From the cell containing the given text, extract its center point as [X, Y] coordinate. 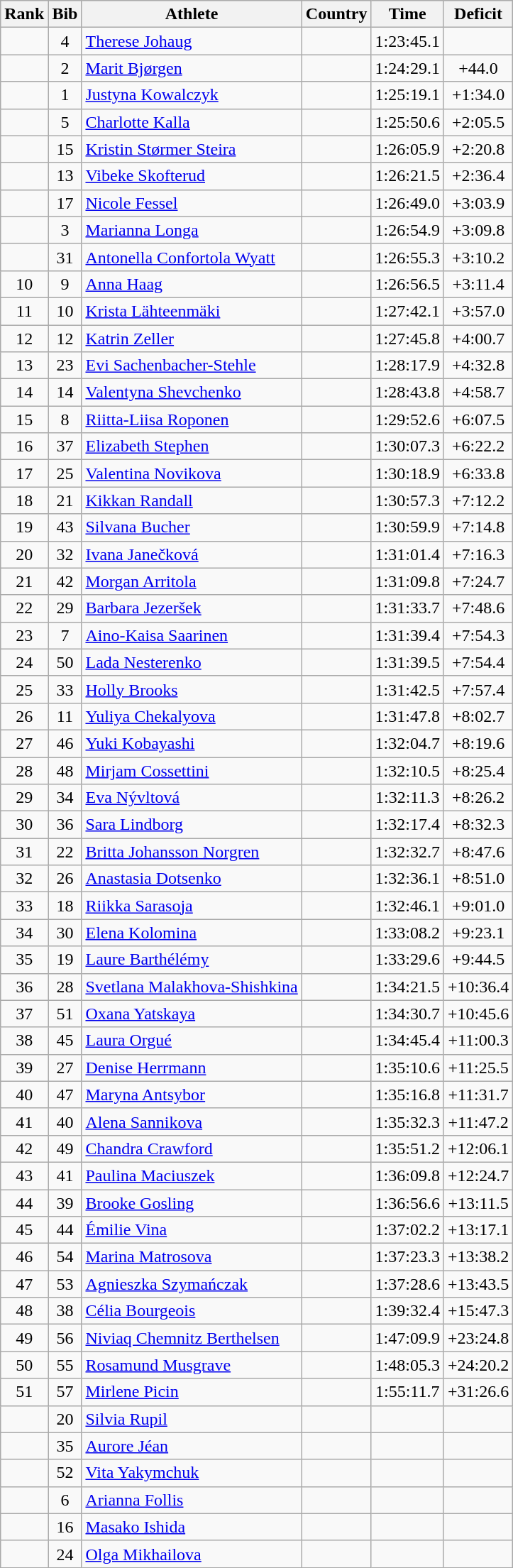
1:26:55.3 [407, 257]
1:30:18.9 [407, 473]
+7:24.7 [478, 581]
+9:44.5 [478, 960]
+3:11.4 [478, 284]
+9:01.0 [478, 906]
1:37:02.2 [407, 1230]
+8:47.6 [478, 852]
1:37:28.6 [407, 1284]
Laura Orgué [192, 1041]
+3:10.2 [478, 257]
+4:58.7 [478, 393]
Laure Barthélémy [192, 960]
+13:43.5 [478, 1284]
1:34:45.4 [407, 1041]
1:35:51.2 [407, 1148]
+8:26.2 [478, 798]
Yuliya Chekalyova [192, 716]
1:30:57.3 [407, 500]
+2:05.5 [478, 122]
+6:07.5 [478, 420]
1:26:05.9 [407, 149]
1:29:52.6 [407, 420]
1:35:10.6 [407, 1068]
1:32:17.4 [407, 825]
+12:24.7 [478, 1175]
Émilie Vina [192, 1230]
1:32:04.7 [407, 743]
1:27:45.8 [407, 339]
+11:25.5 [478, 1068]
+2:36.4 [478, 176]
1:32:32.7 [407, 852]
Svetlana Malakhova-Shishkina [192, 987]
Vibeke Skofterud [192, 176]
1:31:33.7 [407, 608]
1:26:21.5 [407, 176]
Charlotte Kalla [192, 122]
Morgan Arritola [192, 581]
1:32:10.5 [407, 770]
Marianna Longa [192, 230]
Oxana Yatskaya [192, 1014]
+4:32.8 [478, 366]
6 [65, 1500]
+3:09.8 [478, 230]
Katrin Zeller [192, 339]
Justyna Kowalczyk [192, 95]
1:32:46.1 [407, 906]
1:39:32.4 [407, 1311]
Holly Brooks [192, 689]
+15:47.3 [478, 1311]
Riitta-Liisa Roponen [192, 420]
Antonella Confortola Wyatt [192, 257]
Bib [65, 14]
53 [65, 1284]
+2:20.8 [478, 149]
+11:47.2 [478, 1122]
Valentyna Shevchenko [192, 393]
Ivana Janečková [192, 554]
1:25:50.6 [407, 122]
+7:54.4 [478, 662]
Agnieszka Szymańczak [192, 1284]
1:34:21.5 [407, 987]
1:55:11.7 [407, 1392]
1:32:36.1 [407, 879]
+9:23.1 [478, 933]
+31:26.6 [478, 1392]
Alena Sannikova [192, 1122]
Lada Nesterenko [192, 662]
1:36:56.6 [407, 1203]
5 [65, 122]
9 [65, 284]
1:33:29.6 [407, 960]
Mirlene Picin [192, 1392]
Aino-Kaisa Saarinen [192, 635]
Valentina Novikova [192, 473]
+8:02.7 [478, 716]
+3:03.9 [478, 203]
Yuki Kobayashi [192, 743]
4 [65, 41]
1:37:23.3 [407, 1257]
Anna Haag [192, 284]
1:31:39.5 [407, 662]
+7:54.3 [478, 635]
1:24:29.1 [407, 68]
Athlete [192, 14]
Rank [24, 14]
+10:36.4 [478, 987]
1:26:56.5 [407, 284]
52 [65, 1473]
Deficit [478, 14]
Chandra Crawford [192, 1148]
1:34:30.7 [407, 1014]
Célia Bourgeois [192, 1311]
1:23:45.1 [407, 41]
1:30:59.9 [407, 527]
7 [65, 635]
Silvana Bucher [192, 527]
+7:14.8 [478, 527]
Nicole Fessel [192, 203]
Elena Kolomina [192, 933]
1:48:05.3 [407, 1365]
+8:19.6 [478, 743]
Niviaq Chemnitz Berthelsen [192, 1338]
+6:33.8 [478, 473]
Marit Bjørgen [192, 68]
+11:31.7 [478, 1095]
Arianna Follis [192, 1500]
1:35:32.3 [407, 1122]
Aurore Jéan [192, 1446]
Riikka Sarasoja [192, 906]
+23:24.8 [478, 1338]
Olga Mikhailova [192, 1554]
+7:57.4 [478, 689]
Silvia Rupil [192, 1419]
Eva Nývltová [192, 798]
3 [65, 230]
8 [65, 420]
+4:00.7 [478, 339]
+24:20.2 [478, 1365]
1 [65, 95]
+11:00.3 [478, 1041]
54 [65, 1257]
1:36:09.8 [407, 1175]
Sara Lindborg [192, 825]
1:31:47.8 [407, 716]
Denise Herrmann [192, 1068]
Marina Matrosova [192, 1257]
Evi Sachenbacher-Stehle [192, 366]
1:30:07.3 [407, 446]
55 [65, 1365]
1:27:42.1 [407, 311]
+13:38.2 [478, 1257]
Anastasia Dotsenko [192, 879]
Rosamund Musgrave [192, 1365]
Paulina Maciuszek [192, 1175]
1:26:54.9 [407, 230]
+13:17.1 [478, 1230]
+7:12.2 [478, 500]
Britta Johansson Norgren [192, 852]
1:47:09.9 [407, 1338]
Country [336, 14]
1:35:16.8 [407, 1095]
+7:16.3 [478, 554]
+8:32.3 [478, 825]
Brooke Gosling [192, 1203]
Time [407, 14]
Kikkan Randall [192, 500]
57 [65, 1392]
Barbara Jezeršek [192, 608]
+3:57.0 [478, 311]
Masako Ishida [192, 1527]
+8:51.0 [478, 879]
1:28:17.9 [407, 366]
56 [65, 1338]
+7:48.6 [478, 608]
1:31:09.8 [407, 581]
1:31:01.4 [407, 554]
1:31:39.4 [407, 635]
+6:22.2 [478, 446]
+13:11.5 [478, 1203]
1:28:43.8 [407, 393]
+12:06.1 [478, 1148]
+8:25.4 [478, 770]
Vita Yakymchuk [192, 1473]
1:25:19.1 [407, 95]
1:26:49.0 [407, 203]
2 [65, 68]
Mirjam Cossettini [192, 770]
+1:34.0 [478, 95]
Therese Johaug [192, 41]
Elizabeth Stephen [192, 446]
Kristin Størmer Steira [192, 149]
1:33:08.2 [407, 933]
Krista Lähteenmäki [192, 311]
+10:45.6 [478, 1014]
+44.0 [478, 68]
Maryna Antsybor [192, 1095]
1:31:42.5 [407, 689]
1:32:11.3 [407, 798]
